Search for the cell housing the specified text and yield its (x, y) center coordinate. 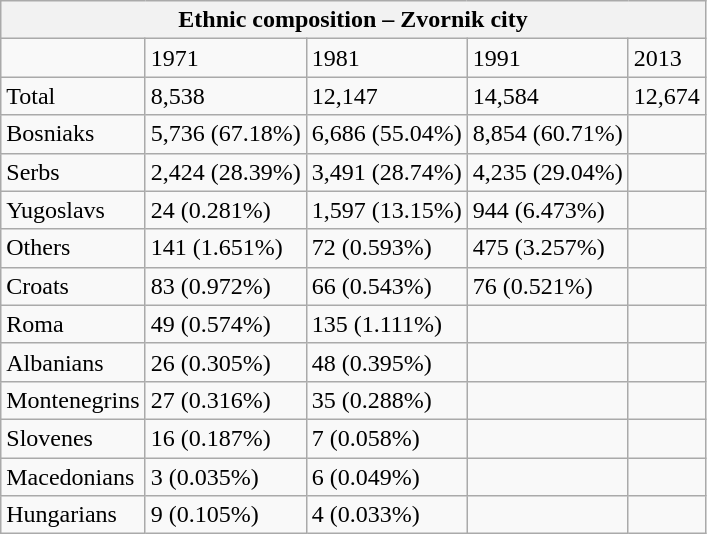
1971 (226, 58)
24 (0.281%) (226, 210)
7 (0.058%) (386, 438)
4,235 (29.04%) (548, 172)
35 (0.288%) (386, 400)
5,736 (67.18%) (226, 134)
14,584 (548, 96)
48 (0.395%) (386, 362)
49 (0.574%) (226, 324)
72 (0.593%) (386, 248)
26 (0.305%) (226, 362)
135 (1.111%) (386, 324)
1,597 (13.15%) (386, 210)
8,538 (226, 96)
Roma (73, 324)
6 (0.049%) (386, 477)
Others (73, 248)
12,674 (666, 96)
Yugoslavs (73, 210)
Hungarians (73, 515)
Albanians (73, 362)
Montenegrins (73, 400)
Croats (73, 286)
1981 (386, 58)
Bosniaks (73, 134)
3 (0.035%) (226, 477)
2,424 (28.39%) (226, 172)
1991 (548, 58)
8,854 (60.71%) (548, 134)
6,686 (55.04%) (386, 134)
27 (0.316%) (226, 400)
66 (0.543%) (386, 286)
Slovenes (73, 438)
141 (1.651%) (226, 248)
3,491 (28.74%) (386, 172)
76 (0.521%) (548, 286)
Serbs (73, 172)
4 (0.033%) (386, 515)
2013 (666, 58)
475 (3.257%) (548, 248)
16 (0.187%) (226, 438)
12,147 (386, 96)
Macedonians (73, 477)
944 (6.473%) (548, 210)
9 (0.105%) (226, 515)
Total (73, 96)
Ethnic composition – Zvornik city (354, 20)
83 (0.972%) (226, 286)
